Extract the (x, y) coordinate from the center of the cell holding the provided text.  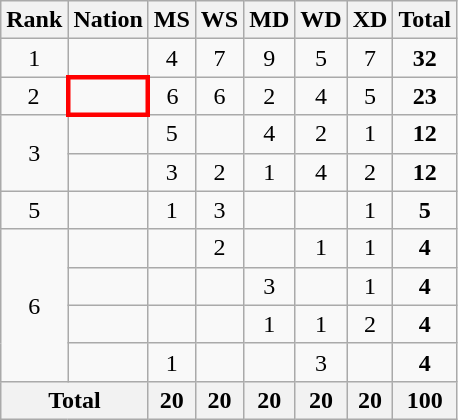
Nation (108, 20)
MS (172, 20)
100 (425, 400)
23 (425, 96)
XD (370, 20)
Rank (34, 20)
WD (321, 20)
MD (270, 20)
9 (270, 58)
WS (219, 20)
32 (425, 58)
